Output the (x, y) coordinate of the center of the cell containing the given text.  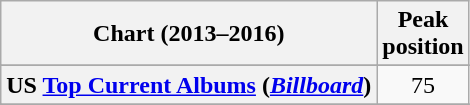
Peak position (423, 34)
Chart (2013–2016) (189, 34)
US Top Current Albums (Billboard) (189, 85)
75 (423, 85)
